Identify which cell holds the provided text, then report its [x, y] central coordinate. 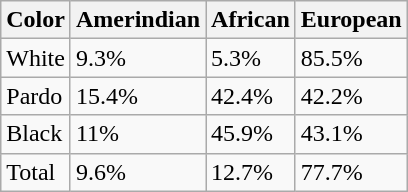
15.4% [138, 96]
White [36, 58]
European [351, 20]
77.7% [351, 172]
Black [36, 134]
9.6% [138, 172]
42.2% [351, 96]
African [251, 20]
12.7% [251, 172]
Total [36, 172]
9.3% [138, 58]
Color [36, 20]
11% [138, 134]
Pardo [36, 96]
5.3% [251, 58]
Amerindian [138, 20]
85.5% [351, 58]
45.9% [251, 134]
43.1% [351, 134]
42.4% [251, 96]
